Scan for the cell matching the given text and deliver its [X, Y] coordinate at center. 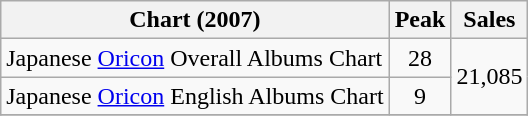
Japanese Oricon English Albums Chart [195, 96]
Sales [490, 20]
Chart (2007) [195, 20]
28 [420, 58]
9 [420, 96]
Japanese Oricon Overall Albums Chart [195, 58]
21,085 [490, 77]
Peak [420, 20]
